Identify which cell holds the provided text, then report its [x, y] central coordinate. 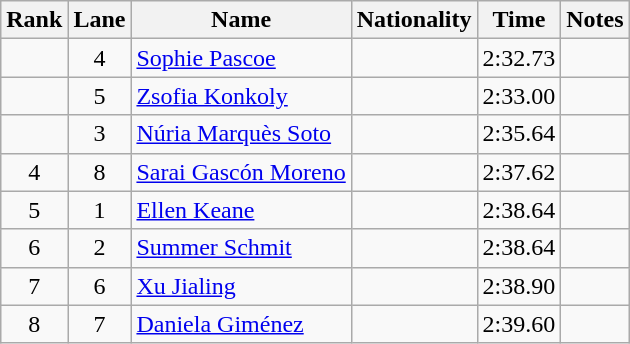
Notes [595, 20]
1 [100, 210]
2:33.00 [519, 96]
Lane [100, 20]
Sarai Gascón Moreno [241, 172]
Time [519, 20]
2:32.73 [519, 58]
2:39.60 [519, 324]
Núria Marquès Soto [241, 134]
Sophie Pascoe [241, 58]
2:37.62 [519, 172]
2:38.90 [519, 286]
3 [100, 134]
Xu Jialing [241, 286]
Nationality [414, 20]
Summer Schmit [241, 248]
Rank [34, 20]
2:35.64 [519, 134]
Name [241, 20]
Daniela Giménez [241, 324]
2 [100, 248]
Zsofia Konkoly [241, 96]
Ellen Keane [241, 210]
